Locate the cell with the specified text and output its [x, y] center coordinate. 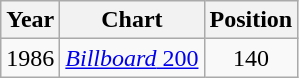
140 [251, 58]
1986 [30, 58]
Position [251, 20]
Year [30, 20]
Billboard 200 [132, 58]
Chart [132, 20]
